Scan for the cell matching the given text and deliver its [x, y] coordinate at center. 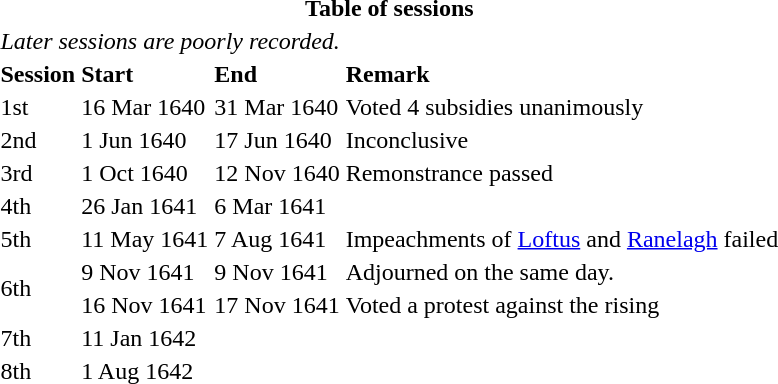
16 Nov 1641 [145, 305]
11 Jan 1642 [145, 338]
1 Oct 1640 [145, 173]
31 Mar 1640 [277, 107]
Start [145, 74]
17 Nov 1641 [277, 305]
17 Jun 1640 [277, 140]
16 Mar 1640 [145, 107]
26 Jan 1641 [145, 206]
End [277, 74]
12 Nov 1640 [277, 173]
11 May 1641 [145, 239]
7 Aug 1641 [277, 239]
6 Mar 1641 [277, 206]
1 Jun 1640 [145, 140]
